Capture the cell that displays the provided text and extract its (X, Y) central coordinate. 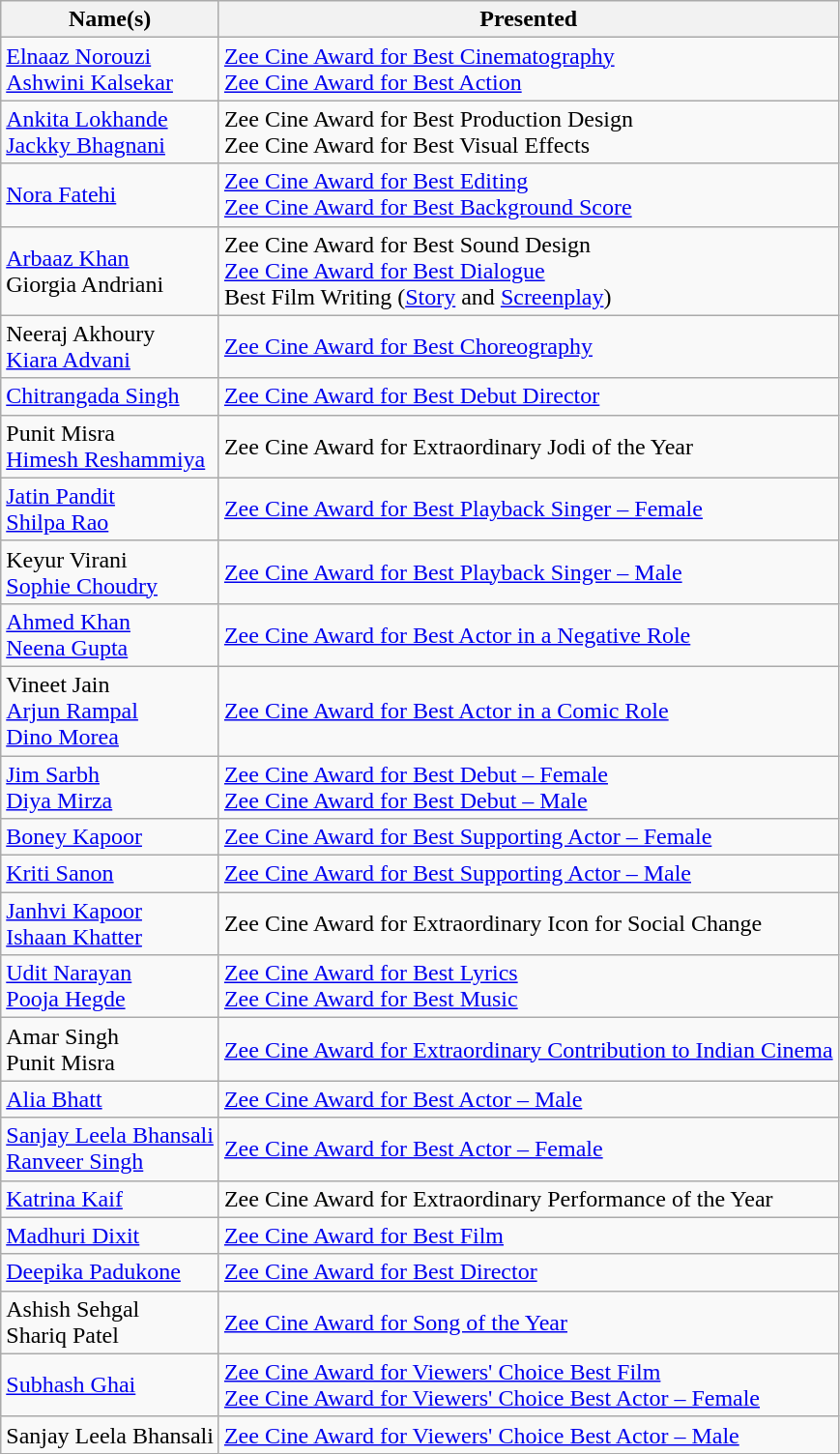
Zee Cine Award for Best EditingZee Cine Award for Best Background Score (528, 195)
Name(s) (110, 19)
Zee Cine Award for Best Choreography (528, 346)
Zee Cine Award for Extraordinary Icon for Social Change (528, 924)
Janhvi KapoorIshaan Khatter (110, 924)
Ankita LokhandeJackky Bhagnani (110, 131)
Zee Cine Award for Best Director (528, 1272)
Zee Cine Award for Best Supporting Actor – Female (528, 837)
Sanjay Leela BhansaliRanveer Singh (110, 1149)
Keyur ViraniSophie Choudry (110, 572)
Subhash Ghai (110, 1384)
Nora Fatehi (110, 195)
Elnaaz NorouziAshwini Kalsekar (110, 70)
Alia Bhatt (110, 1099)
Zee Cine Award for Best Production DesignZee Cine Award for Best Visual Effects (528, 131)
Zee Cine Award for Song of the Year (528, 1323)
Zee Cine Award for Best Film (528, 1236)
Zee Cine Award for Viewers' Choice Best Actor – Male (528, 1435)
Zee Cine Award for Best Debut – FemaleZee Cine Award for Best Debut – Male (528, 787)
Punit MisraHimesh Reshammiya (110, 447)
Presented (528, 19)
Jim SarbhDiya Mirza (110, 787)
Zee Cine Award for Best Playback Singer – Female (528, 509)
Katrina Kaif (110, 1199)
Vineet JainArjun RampalDino Morea (110, 711)
Zee Cine Award for Extraordinary Contribution to Indian Cinema (528, 1050)
Arbaaz KhanGiorgia Andriani (110, 271)
Kriti Sanon (110, 874)
Chitrangada Singh (110, 396)
Zee Cine Award for Best Actor in a Comic Role (528, 711)
Zee Cine Award for Best Supporting Actor – Male (528, 874)
Zee Cine Award for Best Actor – Female (528, 1149)
Zee Cine Award for Extraordinary Performance of the Year (528, 1199)
Zee Cine Award for Best CinematographyZee Cine Award for Best Action (528, 70)
Ahmed KhanNeena Gupta (110, 634)
Ashish SehgalShariq Patel (110, 1323)
Neeraj AkhouryKiara Advani (110, 346)
Udit NarayanPooja Hegde (110, 986)
Zee Cine Award for Viewers' Choice Best FilmZee Cine Award for Viewers' Choice Best Actor – Female (528, 1384)
Boney Kapoor (110, 837)
Zee Cine Award for Best Playback Singer – Male (528, 572)
Sanjay Leela Bhansali (110, 1435)
Zee Cine Award for Extraordinary Jodi of the Year (528, 447)
Zee Cine Award for Best Sound DesignZee Cine Award for Best DialogueBest Film Writing (Story and Screenplay) (528, 271)
Amar SinghPunit Misra (110, 1050)
Zee Cine Award for Best Actor in a Negative Role (528, 634)
Zee Cine Award for Best Actor – Male (528, 1099)
Zee Cine Award for Best Debut Director (528, 396)
Deepika Padukone (110, 1272)
Jatin PanditShilpa Rao (110, 509)
Madhuri Dixit (110, 1236)
Zee Cine Award for Best LyricsZee Cine Award for Best Music (528, 986)
